Return (x, y) of the center of cell containing provided text 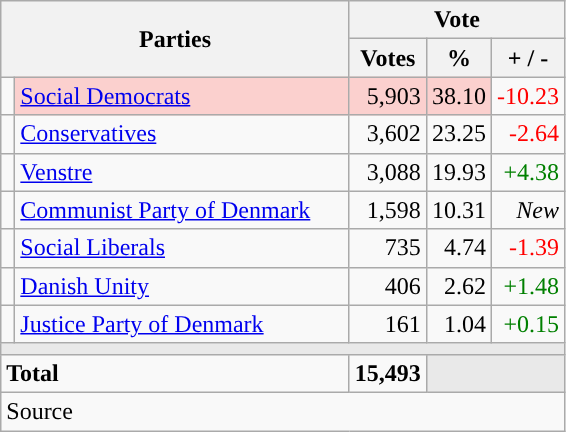
-2.64 (528, 134)
Venstre (182, 172)
-1.39 (528, 248)
Votes (388, 58)
Justice Party of Denmark (182, 324)
4.74 (458, 248)
-10.23 (528, 96)
406 (388, 286)
2.62 (458, 286)
3,602 (388, 134)
38.10 (458, 96)
+1.48 (528, 286)
+ / - (528, 58)
19.93 (458, 172)
+0.15 (528, 324)
Communist Party of Denmark (182, 210)
10.31 (458, 210)
Vote (456, 20)
New (528, 210)
1.04 (458, 324)
Total (176, 373)
1,598 (388, 210)
Social Democrats (182, 96)
Danish Unity (182, 286)
3,088 (388, 172)
Source (283, 411)
15,493 (388, 373)
Social Liberals (182, 248)
161 (388, 324)
Parties (176, 39)
735 (388, 248)
% (458, 58)
23.25 (458, 134)
+4.38 (528, 172)
5,903 (388, 96)
Conservatives (182, 134)
